Determine the (x, y) coordinate at the center of the cell enclosing the given text.  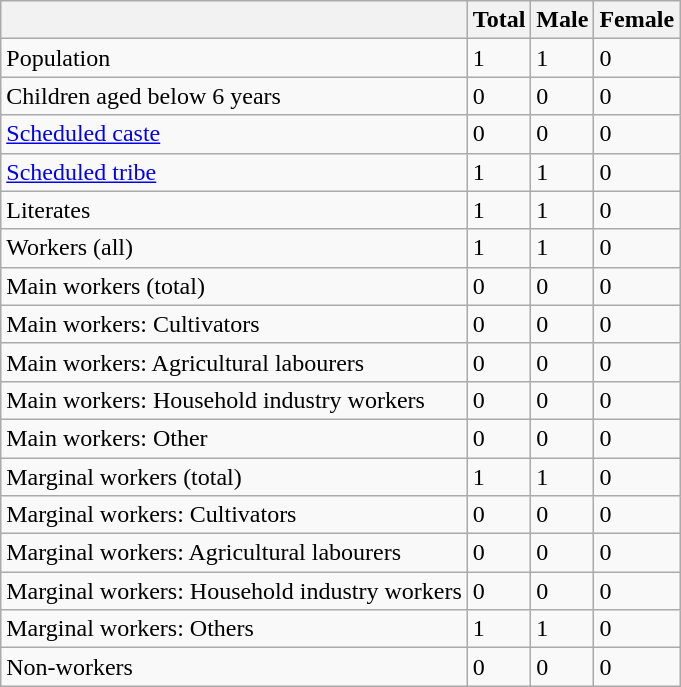
Male (562, 20)
Marginal workers (total) (234, 477)
Main workers: Other (234, 438)
Marginal workers: Others (234, 629)
Total (499, 20)
Marginal workers: Agricultural labourers (234, 553)
Scheduled caste (234, 134)
Female (637, 20)
Population (234, 58)
Main workers (total) (234, 286)
Literates (234, 210)
Main workers: Household industry workers (234, 400)
Scheduled tribe (234, 172)
Marginal workers: Cultivators (234, 515)
Children aged below 6 years (234, 96)
Marginal workers: Household industry workers (234, 591)
Workers (all) (234, 248)
Main workers: Agricultural labourers (234, 362)
Non-workers (234, 667)
Main workers: Cultivators (234, 324)
